Capture the cell that displays the provided text and extract its (x, y) central coordinate. 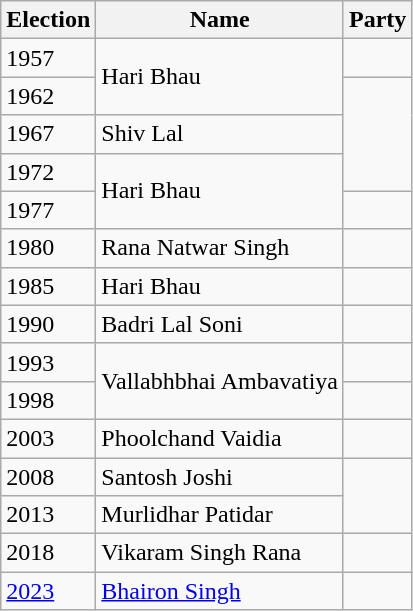
1972 (48, 172)
1962 (48, 96)
Santosh Joshi (220, 477)
2008 (48, 477)
Phoolchand Vaidia (220, 438)
2003 (48, 438)
2013 (48, 515)
1967 (48, 134)
1977 (48, 210)
1993 (48, 362)
1990 (48, 324)
1985 (48, 286)
1980 (48, 248)
Election (48, 20)
Rana Natwar Singh (220, 248)
Name (220, 20)
1998 (48, 400)
Bhairon Singh (220, 591)
Vallabhbhai Ambavatiya (220, 381)
Shiv Lal (220, 134)
2018 (48, 553)
1957 (48, 58)
Party (377, 20)
Vikaram Singh Rana (220, 553)
Badri Lal Soni (220, 324)
2023 (48, 591)
Murlidhar Patidar (220, 515)
